Output the (x, y) coordinate of the center of the cell containing the given text.  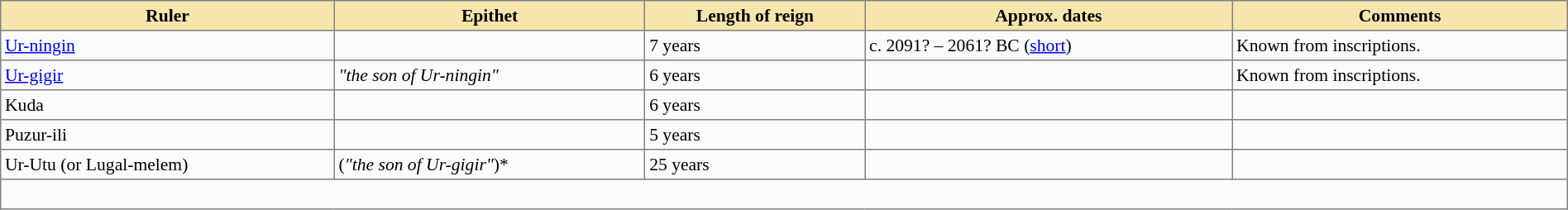
Ruler (167, 16)
c. 2091? – 2061? BC (short) (1049, 45)
"the son of Ur-ningin" (490, 75)
Kuda (167, 105)
Epithet (490, 16)
Comments (1399, 16)
Length of reign (755, 16)
Approx. dates (1049, 16)
7 years (755, 45)
Ur-ningin (167, 45)
Ur-Utu (or Lugal-melem) (167, 165)
Ur-gigir (167, 75)
25 years (755, 165)
Puzur-ili (167, 135)
5 years (755, 135)
("the son of Ur-gigir")* (490, 165)
